Extract the [X, Y] coordinate from the center of the cell holding the provided text.  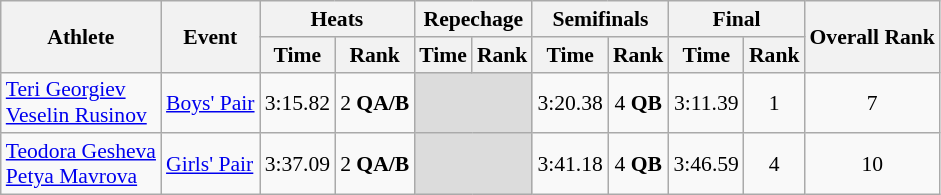
3:11.39 [706, 102]
3:37.09 [298, 164]
Athlete [81, 36]
Repechage [473, 19]
Teri GeorgievVeselin Rusinov [81, 102]
Teodora GeshevaPetya Mavrova [81, 164]
7 [872, 102]
3:15.82 [298, 102]
Final [736, 19]
4 [774, 164]
3:46.59 [706, 164]
10 [872, 164]
Semifinals [600, 19]
Boys' Pair [210, 102]
Event [210, 36]
3:41.18 [570, 164]
1 [774, 102]
3:20.38 [570, 102]
Overall Rank [872, 36]
Girls' Pair [210, 164]
Heats [338, 19]
